Determine the [X, Y] coordinate at the center of the cell enclosing the given text.  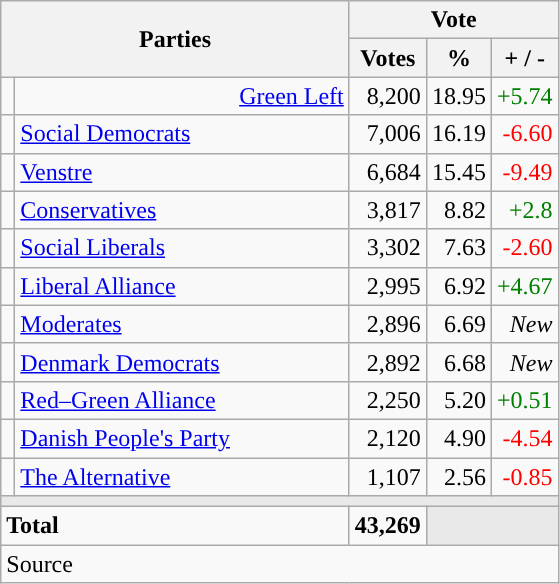
3,302 [388, 248]
+0.51 [524, 400]
Votes [388, 58]
Conservatives [182, 210]
6.92 [458, 286]
Parties [176, 39]
Venstre [182, 172]
Denmark Democrats [182, 362]
-2.60 [524, 248]
7.63 [458, 248]
2.56 [458, 477]
-9.49 [524, 172]
2,892 [388, 362]
Social Democrats [182, 134]
The Alternative [182, 477]
+4.67 [524, 286]
Source [280, 564]
Danish People's Party [182, 438]
4.90 [458, 438]
Total [176, 526]
6,684 [388, 172]
Red–Green Alliance [182, 400]
2,120 [388, 438]
1,107 [388, 477]
43,269 [388, 526]
8.82 [458, 210]
7,006 [388, 134]
2,896 [388, 324]
6.69 [458, 324]
-6.60 [524, 134]
Social Liberals [182, 248]
-4.54 [524, 438]
2,250 [388, 400]
+ / - [524, 58]
8,200 [388, 96]
+2.8 [524, 210]
3,817 [388, 210]
% [458, 58]
6.68 [458, 362]
+5.74 [524, 96]
16.19 [458, 134]
Vote [454, 20]
Moderates [182, 324]
Green Left [182, 96]
18.95 [458, 96]
2,995 [388, 286]
-0.85 [524, 477]
5.20 [458, 400]
Liberal Alliance [182, 286]
15.45 [458, 172]
